Identify which cell holds the provided text, then report its (x, y) central coordinate. 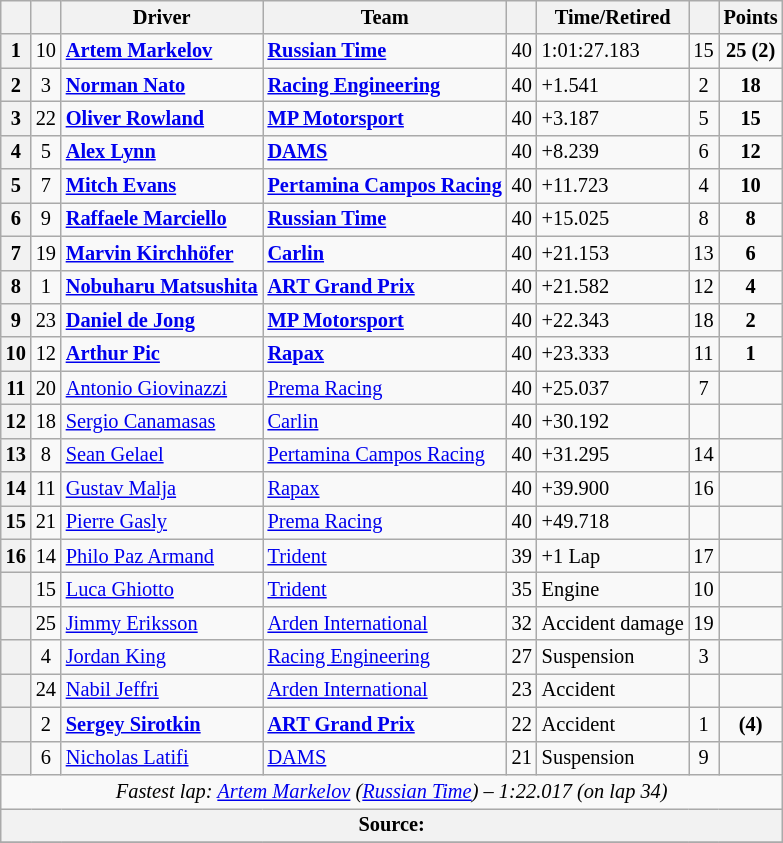
25 (46, 623)
Sergey Sirotkin (162, 724)
Nabil Jeffri (162, 690)
24 (46, 690)
Jordan King (162, 657)
Pierre Gasly (162, 522)
Oliver Rowland (162, 118)
Sergio Canamasas (162, 421)
+23.333 (613, 354)
17 (704, 556)
Philo Paz Armand (162, 556)
Nicholas Latifi (162, 758)
+1.541 (613, 85)
Jimmy Eriksson (162, 623)
+49.718 (613, 522)
Artem Markelov (162, 51)
Team (385, 17)
Sean Gelael (162, 455)
+15.025 (613, 219)
+22.343 (613, 320)
Mitch Evans (162, 186)
Driver (162, 17)
Antonio Giovinazzi (162, 388)
Luca Ghiotto (162, 589)
+39.900 (613, 489)
+3.187 (613, 118)
Arthur Pic (162, 354)
+31.295 (613, 455)
32 (522, 623)
Points (751, 17)
+30.192 (613, 421)
Engine (613, 589)
Daniel de Jong (162, 320)
25 (2) (751, 51)
Norman Nato (162, 85)
+21.153 (613, 253)
Time/Retired (613, 17)
Fastest lap: Artem Markelov (Russian Time) – 1:22.017 (on lap 34) (392, 791)
27 (522, 657)
1:01:27.183 (613, 51)
Marvin Kirchhöfer (162, 253)
Source: (392, 825)
39 (522, 556)
Alex Lynn (162, 152)
20 (46, 388)
(4) (751, 724)
Gustav Malja (162, 489)
+1 Lap (613, 556)
+25.037 (613, 388)
+8.239 (613, 152)
Raffaele Marciello (162, 219)
+21.582 (613, 287)
35 (522, 589)
Accident damage (613, 623)
Nobuharu Matsushita (162, 287)
+11.723 (613, 186)
